Scan for the cell matching the given text and deliver its (x, y) coordinate at center. 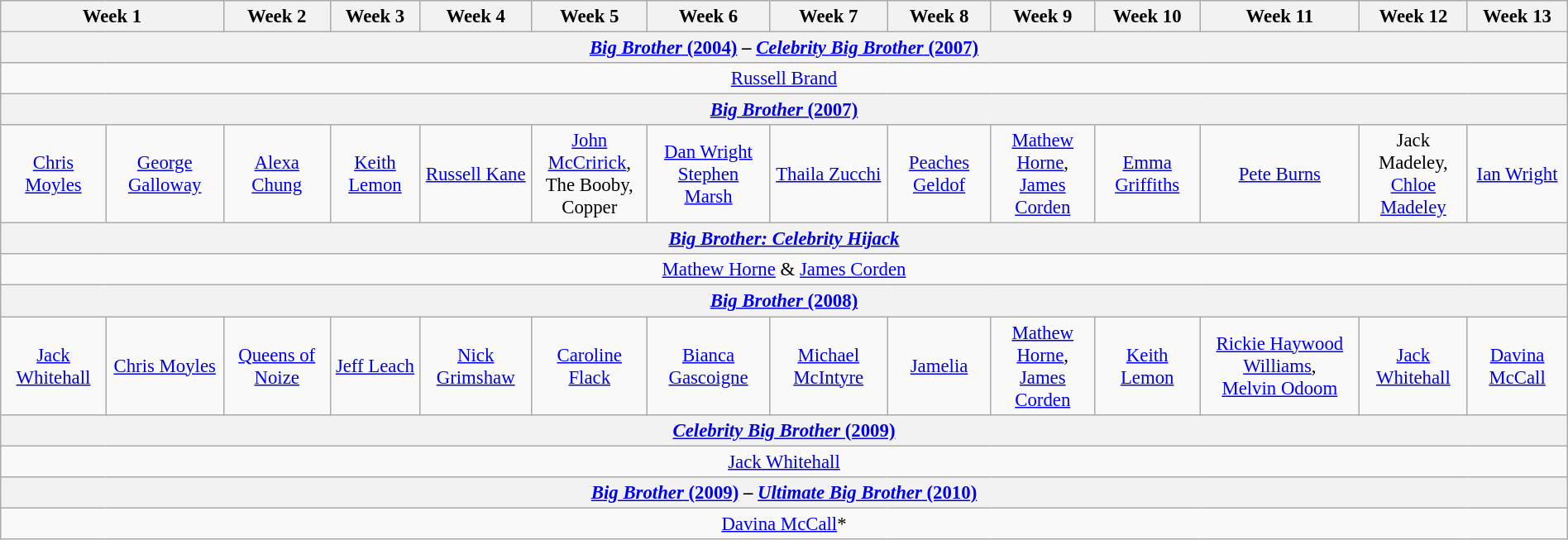
Week 2 (276, 17)
Michael McIntyre (829, 366)
Nick Grimshaw (476, 366)
Ian Wright (1517, 174)
Week 10 (1148, 17)
Week 1 (112, 17)
Rickie Haywood Williams,Melvin Odoom (1280, 366)
Week 13 (1517, 17)
Week 5 (590, 17)
Dan WrightStephen Marsh (709, 174)
Big Brother: Celebrity Hijack (784, 239)
Jamelia (939, 366)
Thaila Zucchi (829, 174)
Queens of Noize (276, 366)
Big Brother (2007) (784, 110)
Week 4 (476, 17)
Week 11 (1280, 17)
Week 7 (829, 17)
Jack Madeley,Chloe Madeley (1413, 174)
Celebrity Big Brother (2009) (784, 430)
Alexa Chung (276, 174)
Emma Griffiths (1148, 174)
Bianca Gascoigne (709, 366)
John McCririck,The Booby,Copper (590, 174)
Week 6 (709, 17)
George Galloway (165, 174)
Big Brother (2008) (784, 301)
Big Brother (2004) – Celebrity Big Brother (2007) (784, 48)
Peaches Geldof (939, 174)
Week 12 (1413, 17)
Week 3 (375, 17)
Russell Kane (476, 174)
Caroline Flack (590, 366)
Davina McCall (1517, 366)
Pete Burns (1280, 174)
Big Brother (2009) – Ultimate Big Brother (2010) (784, 492)
Russell Brand (784, 79)
Week 9 (1043, 17)
Jeff Leach (375, 366)
Mathew Horne & James Corden (784, 270)
Week 8 (939, 17)
Davina McCall* (784, 523)
